Provide the (x, y) coordinate of the cell's center where the given text is located.  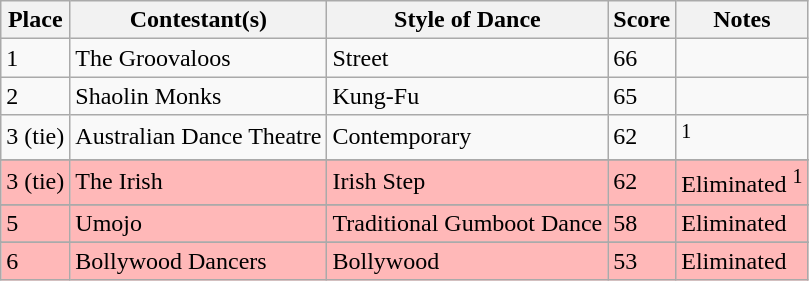
53 (642, 261)
Traditional Gumboot Dance (468, 223)
Bollywood Dancers (198, 261)
Bollywood (468, 261)
66 (642, 58)
Irish Step (468, 182)
2 (36, 96)
58 (642, 223)
5 (36, 223)
Kung-Fu (468, 96)
Contestant(s) (198, 20)
The Groovaloos (198, 58)
Style of Dance (468, 20)
Notes (742, 20)
6 (36, 261)
Shaolin Monks (198, 96)
Place (36, 20)
Australian Dance Theatre (198, 138)
Umojo (198, 223)
Contemporary (468, 138)
Score (642, 20)
65 (642, 96)
Eliminated 1 (742, 182)
Street (468, 58)
The Irish (198, 182)
